Return the (x, y) coordinate for the center point of the cell that contains the specified text.  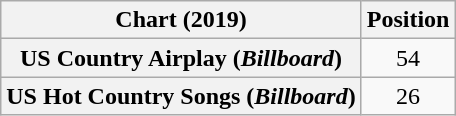
26 (408, 96)
US Hot Country Songs (Billboard) (181, 96)
US Country Airplay (Billboard) (181, 58)
54 (408, 58)
Position (408, 20)
Chart (2019) (181, 20)
